Output the (X, Y) coordinate of the center of the cell containing the given text.  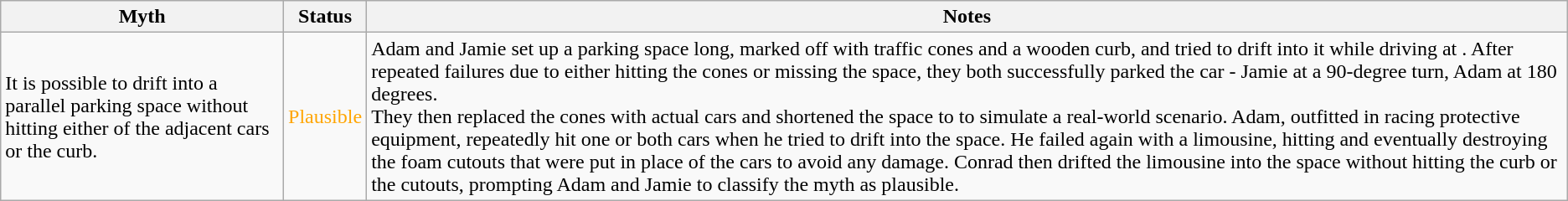
Notes (967, 17)
Myth (142, 17)
It is possible to drift into a parallel parking space without hitting either of the adjacent cars or the curb. (142, 116)
Status (325, 17)
Plausible (325, 116)
